Find where the given text appears and provide that cell's center as (X, Y) coordinate. 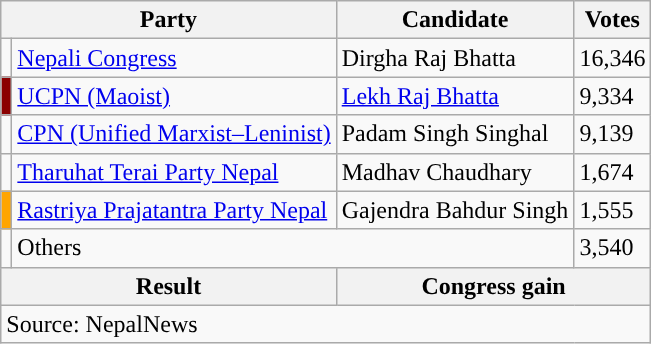
Others (293, 248)
UCPN (Maoist) (174, 96)
Madhav Chaudhary (455, 172)
16,346 (612, 58)
3,540 (612, 248)
CPN (Unified Marxist–Leninist) (174, 134)
Candidate (455, 20)
Gajendra Bahdur Singh (455, 210)
Rastriya Prajatantra Party Nepal (174, 210)
Congress gain (494, 286)
Party (168, 20)
Votes (612, 20)
9,334 (612, 96)
1,555 (612, 210)
Result (168, 286)
9,139 (612, 134)
1,674 (612, 172)
Padam Singh Singhal (455, 134)
Tharuhat Terai Party Nepal (174, 172)
Dirgha Raj Bhatta (455, 58)
Nepali Congress (174, 58)
Source: NepalNews (326, 324)
Lekh Raj Bhatta (455, 96)
